Pinpoint the cell where the given text exists, returning its (x, y) midpoint coordinate. 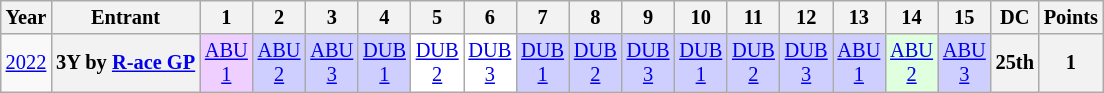
3Y by R-ace GP (126, 63)
Year (26, 17)
5 (438, 17)
8 (596, 17)
15 (964, 17)
Entrant (126, 17)
DC (1015, 17)
6 (490, 17)
2022 (26, 63)
3 (332, 17)
14 (912, 17)
10 (700, 17)
12 (806, 17)
13 (858, 17)
9 (648, 17)
7 (542, 17)
25th (1015, 63)
4 (384, 17)
Points (1071, 17)
11 (754, 17)
2 (280, 17)
